Provide the [X, Y] coordinate of the cell's center where the given text is located.  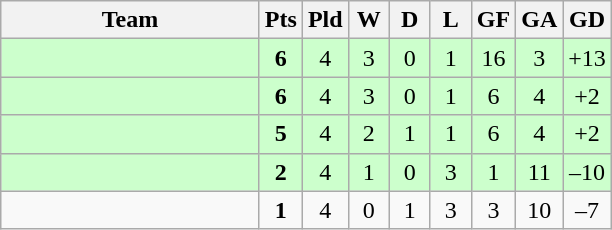
GF [493, 20]
11 [540, 172]
16 [493, 58]
–7 [588, 210]
10 [540, 210]
5 [280, 134]
Pts [280, 20]
Team [130, 20]
D [410, 20]
+13 [588, 58]
–10 [588, 172]
GA [540, 20]
W [368, 20]
L [450, 20]
GD [588, 20]
Pld [325, 20]
